Detect which cell encompasses the target text, then output its [x, y] center coordinate. 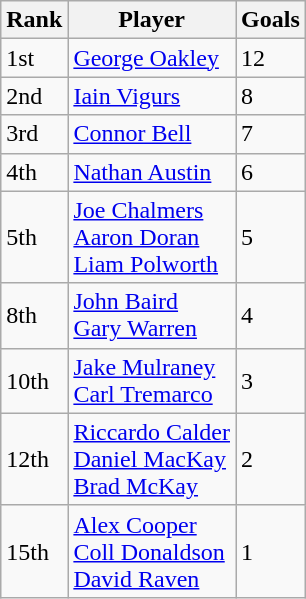
5th [34, 237]
1 [271, 551]
George Oakley [152, 58]
Riccardo Calder Daniel MacKay Brad McKay [152, 459]
Alex Cooper Coll Donaldson David Raven [152, 551]
10th [34, 380]
7 [271, 134]
12th [34, 459]
1st [34, 58]
4 [271, 316]
2 [271, 459]
Player [152, 20]
Goals [271, 20]
5 [271, 237]
Connor Bell [152, 134]
Nathan Austin [152, 172]
3 [271, 380]
8th [34, 316]
Iain Vigurs [152, 96]
Jake Mulraney Carl Tremarco [152, 380]
3rd [34, 134]
6 [271, 172]
Rank [34, 20]
12 [271, 58]
4th [34, 172]
8 [271, 96]
John Baird Gary Warren [152, 316]
15th [34, 551]
2nd [34, 96]
Joe Chalmers Aaron Doran Liam Polworth [152, 237]
